Search for the cell housing the specified text and yield its (x, y) center coordinate. 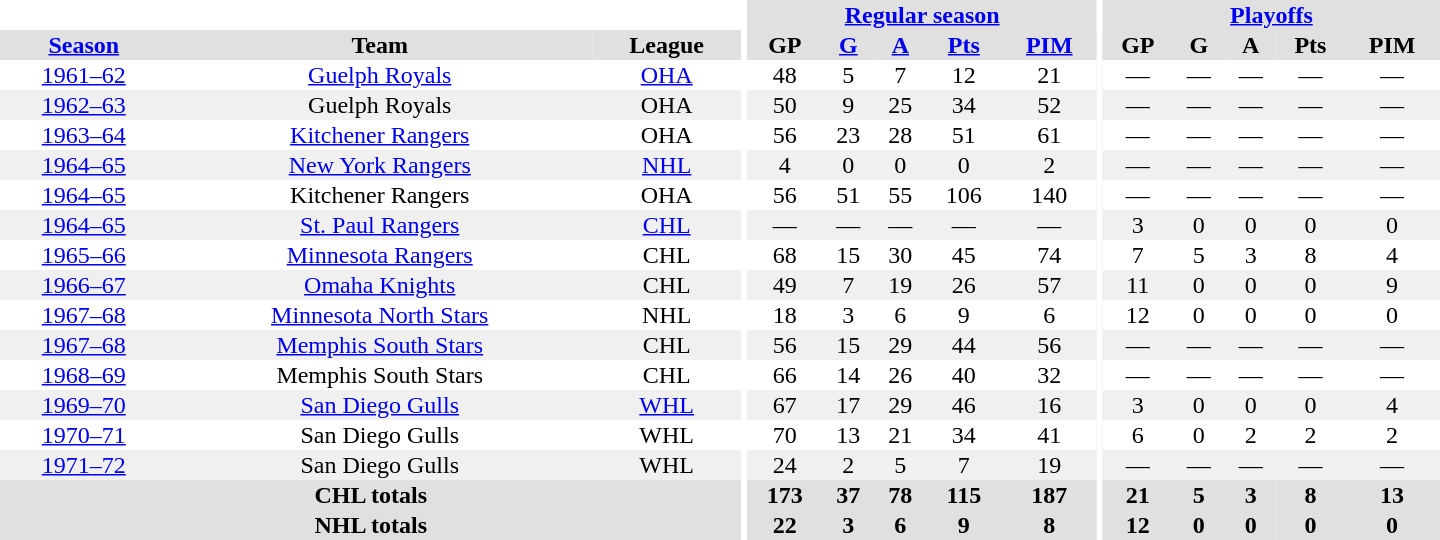
50 (784, 105)
14 (848, 375)
League (667, 45)
32 (1049, 375)
11 (1138, 285)
1970–71 (84, 435)
66 (784, 375)
1969–70 (84, 405)
70 (784, 435)
Regular season (922, 15)
173 (784, 495)
22 (784, 525)
41 (1049, 435)
78 (900, 495)
52 (1049, 105)
1971–72 (84, 465)
49 (784, 285)
24 (784, 465)
55 (900, 195)
68 (784, 255)
New York Rangers (380, 165)
30 (900, 255)
61 (1049, 135)
74 (1049, 255)
Omaha Knights (380, 285)
46 (964, 405)
48 (784, 75)
Minnesota North Stars (380, 315)
Team (380, 45)
25 (900, 105)
St. Paul Rangers (380, 225)
1968–69 (84, 375)
28 (900, 135)
Season (84, 45)
18 (784, 315)
1965–66 (84, 255)
Playoffs (1272, 15)
106 (964, 195)
23 (848, 135)
1962–63 (84, 105)
140 (1049, 195)
45 (964, 255)
NHL totals (370, 525)
115 (964, 495)
1961–62 (84, 75)
37 (848, 495)
16 (1049, 405)
67 (784, 405)
57 (1049, 285)
Minnesota Rangers (380, 255)
1963–64 (84, 135)
1966–67 (84, 285)
CHL totals (370, 495)
40 (964, 375)
17 (848, 405)
44 (964, 345)
187 (1049, 495)
